Return the (X, Y) coordinate for the center point of the cell that contains the specified text.  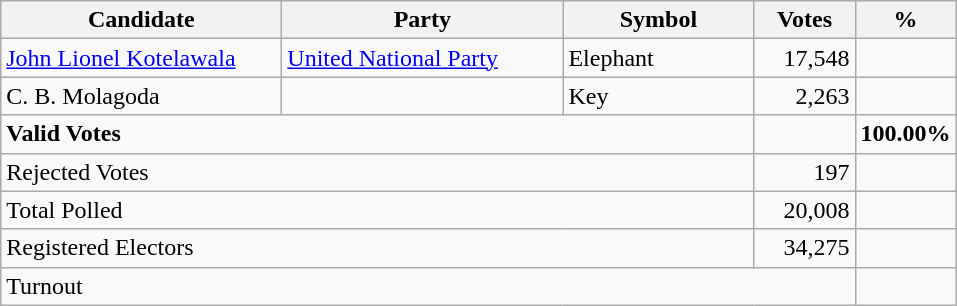
2,263 (804, 96)
United National Party (422, 58)
Turnout (428, 286)
Total Polled (378, 210)
197 (804, 172)
Party (422, 20)
Key (658, 96)
100.00% (906, 134)
John Lionel Kotelawala (142, 58)
Registered Electors (378, 248)
34,275 (804, 248)
% (906, 20)
Votes (804, 20)
20,008 (804, 210)
Elephant (658, 58)
Rejected Votes (378, 172)
Symbol (658, 20)
Valid Votes (378, 134)
C. B. Molagoda (142, 96)
17,548 (804, 58)
Candidate (142, 20)
